From the cell containing the given text, extract its center point as (x, y) coordinate. 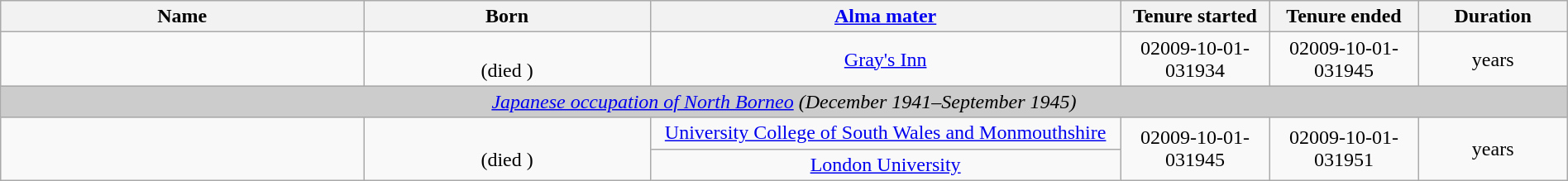
Tenure ended (1344, 17)
02009-10-01-031951 (1344, 149)
Japanese occupation of North Borneo (December 1941–September 1945) (784, 102)
02009-10-01-031934 (1195, 60)
Name (182, 17)
Alma mater (885, 17)
Tenure started (1195, 17)
Duration (1493, 17)
London University (885, 164)
Born (508, 17)
Gray's Inn (885, 60)
University College of South Wales and Monmouthshire (885, 133)
